Output the (X, Y) coordinate of the center of the cell containing the given text.  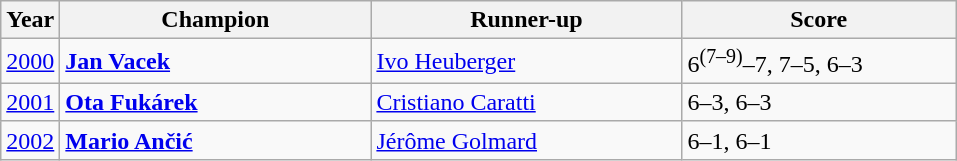
Ivo Heuberger (526, 62)
2002 (30, 140)
6–1, 6–1 (819, 140)
Champion (216, 20)
Ota Fukárek (216, 102)
Score (819, 20)
Year (30, 20)
Jan Vacek (216, 62)
Jérôme Golmard (526, 140)
Mario Ančić (216, 140)
Cristiano Caratti (526, 102)
6(7–9)–7, 7–5, 6–3 (819, 62)
2001 (30, 102)
6–3, 6–3 (819, 102)
Runner-up (526, 20)
2000 (30, 62)
